Detect which cell encompasses the target text, then output its [X, Y] center coordinate. 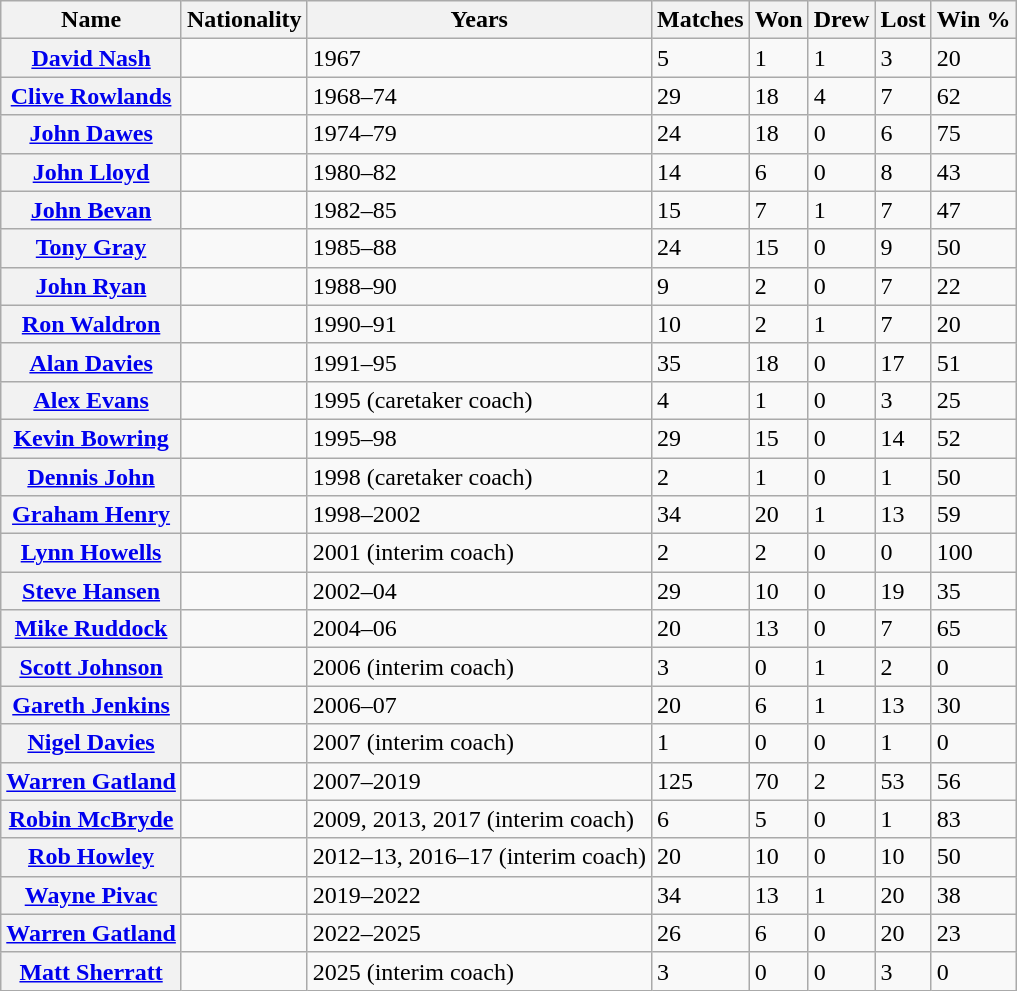
David Nash [92, 58]
Lost [903, 20]
1998–2002 [479, 515]
2022–2025 [479, 933]
Nationality [244, 20]
2006–07 [479, 705]
25 [974, 400]
Rob Howley [92, 857]
Matt Sherratt [92, 971]
Years [479, 20]
Graham Henry [92, 515]
2007–2019 [479, 781]
1982–85 [479, 210]
Won [778, 20]
Drew [842, 20]
38 [974, 895]
22 [974, 286]
Scott Johnson [92, 667]
John Ryan [92, 286]
53 [903, 781]
2012–13, 2016–17 (interim coach) [479, 857]
Dennis John [92, 477]
1968–74 [479, 96]
Lynn Howells [92, 553]
John Lloyd [92, 172]
Steve Hansen [92, 591]
Nigel Davies [92, 743]
Clive Rowlands [92, 96]
100 [974, 553]
Ron Waldron [92, 324]
2009, 2013, 2017 (interim coach) [479, 819]
75 [974, 134]
Mike Ruddock [92, 629]
125 [700, 781]
1995–98 [479, 438]
51 [974, 362]
Tony Gray [92, 248]
83 [974, 819]
Gareth Jenkins [92, 705]
1967 [479, 58]
1980–82 [479, 172]
2007 (interim coach) [479, 743]
8 [903, 172]
2002–04 [479, 591]
1995 (caretaker coach) [479, 400]
John Bevan [92, 210]
47 [974, 210]
2001 (interim coach) [479, 553]
26 [700, 933]
19 [903, 591]
17 [903, 362]
2025 (interim coach) [479, 971]
43 [974, 172]
2004–06 [479, 629]
Matches [700, 20]
Win % [974, 20]
Name [92, 20]
23 [974, 933]
62 [974, 96]
59 [974, 515]
70 [778, 781]
Alan Davies [92, 362]
Alex Evans [92, 400]
65 [974, 629]
Kevin Bowring [92, 438]
30 [974, 705]
1990–91 [479, 324]
2019–2022 [479, 895]
52 [974, 438]
John Dawes [92, 134]
2006 (interim coach) [479, 667]
1998 (caretaker coach) [479, 477]
1974–79 [479, 134]
1985–88 [479, 248]
1988–90 [479, 286]
1991–95 [479, 362]
56 [974, 781]
Robin McBryde [92, 819]
Wayne Pivac [92, 895]
